Identify which cell holds the provided text, then report its (X, Y) central coordinate. 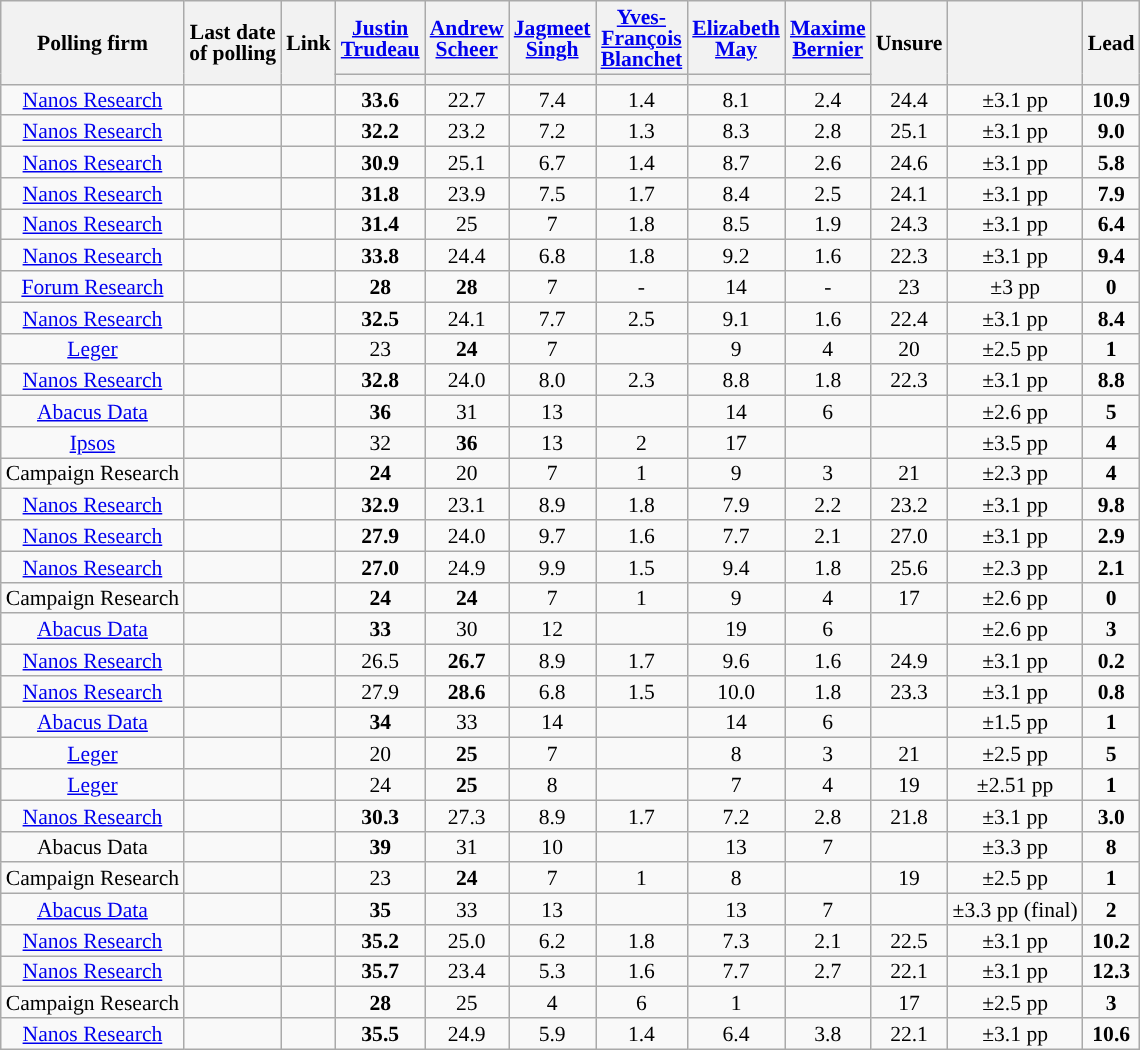
Ipsos (92, 442)
2.4 (828, 100)
8.0 (552, 380)
30.9 (380, 162)
Maxime Bernier (828, 38)
Unsure (910, 42)
2.2 (828, 504)
26.7 (467, 660)
3.8 (828, 1034)
9.1 (736, 318)
7.5 (552, 194)
23.4 (467, 972)
Polling firm (92, 42)
1.3 (642, 132)
2.7 (828, 972)
23.1 (467, 504)
35.5 (380, 1034)
25.6 (910, 566)
10.9 (1112, 100)
8.3 (736, 132)
22.5 (910, 940)
24.3 (910, 224)
22.7 (467, 100)
±2.51 pp (1014, 784)
33.8 (380, 256)
Yves-François Blanchet (642, 38)
6.7 (552, 162)
23.3 (910, 692)
27.3 (467, 816)
Justin Trudeau (380, 38)
23.9 (467, 194)
22.4 (910, 318)
32 (380, 442)
5.8 (1112, 162)
12.3 (1112, 972)
5.3 (552, 972)
30.3 (380, 816)
34 (380, 722)
10 (552, 846)
2.9 (1112, 536)
10.0 (736, 692)
35 (380, 910)
24.6 (910, 162)
0.8 (1112, 692)
2.3 (642, 380)
Link (308, 42)
Jagmeet Singh (552, 38)
±3.3 pp (final) (1014, 910)
±3.3 pp (1014, 846)
Last dateof polling (232, 42)
8.5 (736, 224)
3.0 (1112, 816)
2.6 (828, 162)
32.8 (380, 380)
9.8 (1112, 504)
9.0 (1112, 132)
31.4 (380, 224)
21.8 (910, 816)
25.0 (467, 940)
±3 pp (1014, 286)
31.8 (380, 194)
39 (380, 846)
9.6 (736, 660)
8.7 (736, 162)
26.5 (380, 660)
0.2 (1112, 660)
Lead (1112, 42)
9.2 (736, 256)
±3.5 pp (1014, 442)
Andrew Scheer (467, 38)
±1.5 pp (1014, 722)
33.6 (380, 100)
35.2 (380, 940)
9.9 (552, 566)
8.1 (736, 100)
32.9 (380, 504)
10.6 (1112, 1034)
32.5 (380, 318)
35.7 (380, 972)
12 (552, 630)
9.7 (552, 536)
7.3 (736, 940)
5.9 (552, 1034)
6.2 (552, 940)
10.2 (1112, 940)
32.2 (380, 132)
7.4 (552, 100)
28.6 (467, 692)
30 (467, 630)
Forum Research (92, 286)
1.9 (828, 224)
Elizabeth May (736, 38)
